Identify which cell holds the provided text, then report its [x, y] central coordinate. 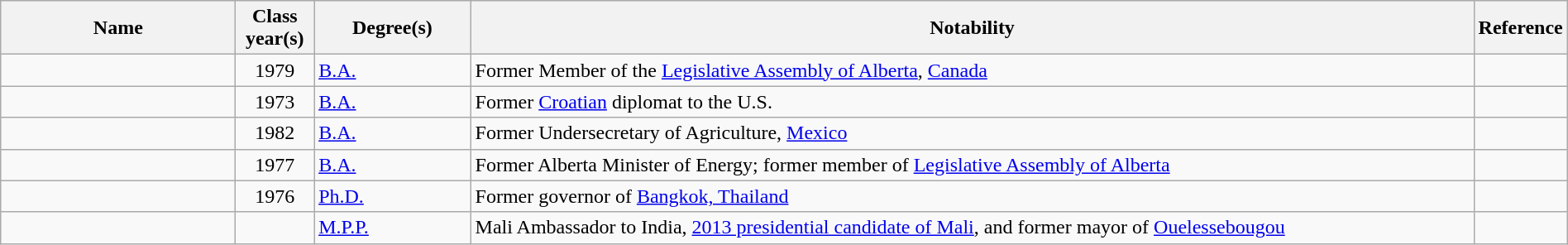
Name [118, 28]
1979 [275, 70]
Former Undersecretary of Agriculture, Mexico [973, 133]
Former Member of the Legislative Assembly of Alberta, Canada [973, 70]
Mali Ambassador to India, 2013 presidential candidate of Mali, and former mayor of Ouelessebougou [973, 228]
Former governor of Bangkok, Thailand [973, 196]
M.P.P. [392, 228]
Reference [1520, 28]
Ph.D. [392, 196]
Degree(s) [392, 28]
Former Alberta Minister of Energy; former member of Legislative Assembly of Alberta [973, 165]
1977 [275, 165]
1973 [275, 102]
1982 [275, 133]
Class year(s) [275, 28]
1976 [275, 196]
Notability [973, 28]
Former Croatian diplomat to the U.S. [973, 102]
